Scan for the cell matching the given text and deliver its (X, Y) coordinate at center. 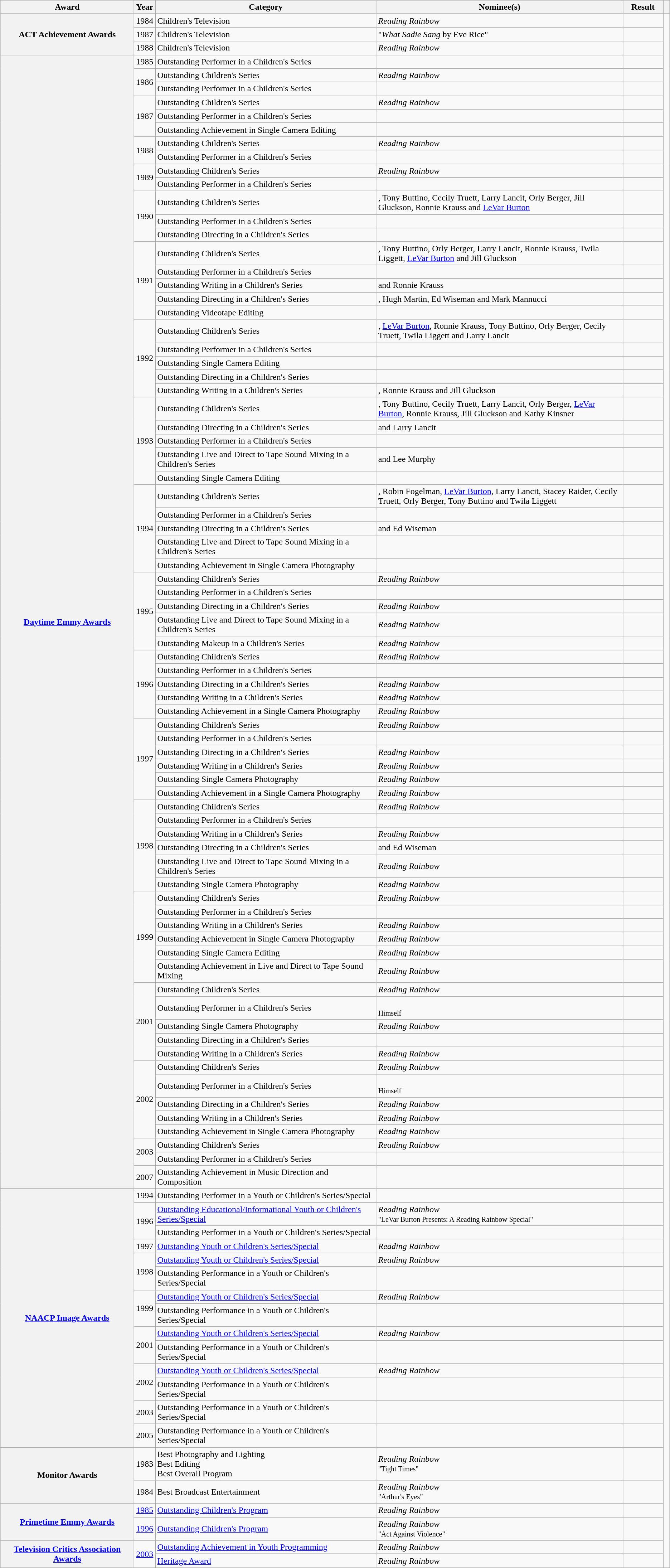
Daytime Emmy Awards (67, 622)
2005 (145, 1436)
Nominee(s) (500, 7)
Outstanding Achievement in Youth Programming (266, 1547)
Monitor Awards (67, 1475)
Outstanding Achievement in Live and Direct to Tape Sound Mixing (266, 971)
1986 (145, 82)
Category (266, 7)
Best Broadcast Entertainment (266, 1492)
Outstanding Makeup in a Children's Series (266, 643)
and Ronnie Krauss (500, 285)
Best Photography and Lighting Best Editing Best Overall Program (266, 1463)
1995 (145, 611)
Reading Rainbow "Act Against Violence" (500, 1529)
Year (145, 7)
"What Sadie Sang by Eve Rice" (500, 34)
NAACP Image Awards (67, 1318)
2007 (145, 1177)
, Robin Fogelman, LeVar Burton, Larry Lancit, Stacey Raider, Cecily Truett, Orly Berger, Tony Buttino and Twila Liggett (500, 496)
Television Critics Association Awards (67, 1554)
Award (67, 7)
1991 (145, 281)
Primetime Emmy Awards (67, 1522)
, Tony Buttino, Cecily Truett, Larry Lancit, Orly Berger, Jill Gluckson, Ronnie Krauss and LeVar Burton (500, 203)
and Larry Lancit (500, 427)
Reading Rainbow "Arthur's Eyes" (500, 1492)
Outstanding Achievement in Music Direction and Composition (266, 1177)
, Tony Buttino, Cecily Truett, Larry Lancit, Orly Berger, LeVar Burton, Ronnie Krauss, Jill Gluckson and Kathy Kinsner (500, 409)
1992 (145, 358)
1993 (145, 441)
Heritage Award (266, 1561)
Outstanding Educational/Informational Youth or Children's Series/Special (266, 1214)
1990 (145, 216)
Reading Rainbow "LeVar Burton Presents: A Reading Rainbow Special" (500, 1214)
Outstanding Videotape Editing (266, 313)
1989 (145, 178)
Outstanding Achievement in Single Camera Editing (266, 130)
, Tony Buttino, Orly Berger, Larry Lancit, Ronnie Krauss, Twila Liggett, LeVar Burton and Jill Gluckson (500, 253)
Reading Rainbow "Tight Times" (500, 1463)
and Lee Murphy (500, 460)
, LeVar Burton, Ronnie Krauss, Tony Buttino, Orly Berger, Cecily Truett, Twila Liggett and Larry Lancit (500, 331)
ACT Achievement Awards (67, 34)
, Ronnie Krauss and Jill Gluckson (500, 390)
1983 (145, 1463)
, Hugh Martin, Ed Wiseman and Mark Mannucci (500, 299)
Result (643, 7)
